Return the [x, y] coordinate for the center point of the cell that contains the specified text.  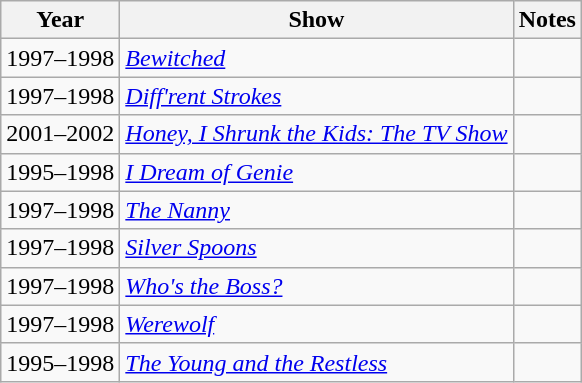
Show [316, 20]
Who's the Boss? [316, 286]
Diff'rent Strokes [316, 96]
The Nanny [316, 210]
Bewitched [316, 58]
The Young and the Restless [316, 362]
Honey, I Shrunk the Kids: The TV Show [316, 134]
Werewolf [316, 324]
I Dream of Genie [316, 172]
2001–2002 [60, 134]
Silver Spoons [316, 248]
Notes [547, 20]
Year [60, 20]
